Scan for the cell matching the given text and deliver its [x, y] coordinate at center. 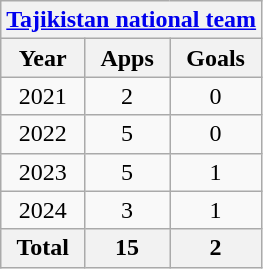
Tajikistan national team [132, 20]
15 [128, 248]
2021 [43, 96]
3 [128, 210]
Apps [128, 58]
Goals [216, 58]
2022 [43, 134]
2023 [43, 172]
2024 [43, 210]
Year [43, 58]
Total [43, 248]
